Find where the given text appears and provide that cell's center as [x, y] coordinate. 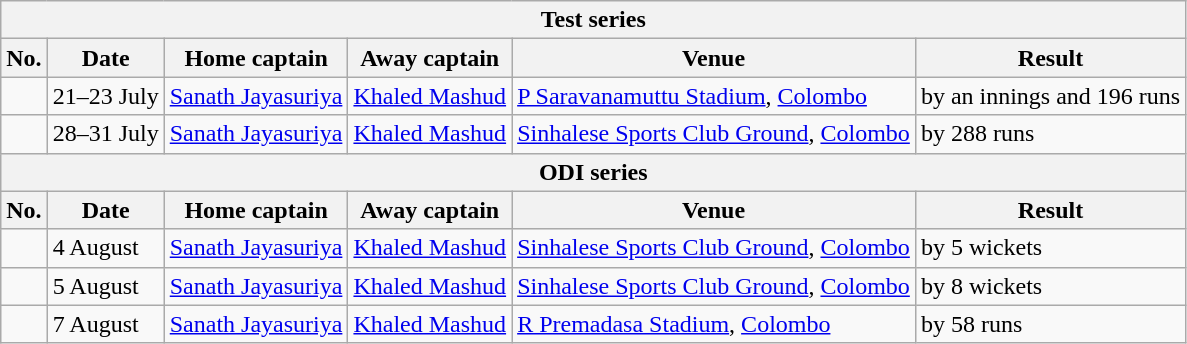
R Premadasa Stadium, Colombo [714, 324]
ODI series [594, 172]
21–23 July [106, 96]
by 8 wickets [1050, 286]
4 August [106, 248]
by an innings and 196 runs [1050, 96]
Test series [594, 20]
5 August [106, 286]
by 5 wickets [1050, 248]
by 288 runs [1050, 134]
P Saravanamuttu Stadium, Colombo [714, 96]
by 58 runs [1050, 324]
28–31 July [106, 134]
7 August [106, 324]
